Identify which cell holds the provided text, then report its (x, y) central coordinate. 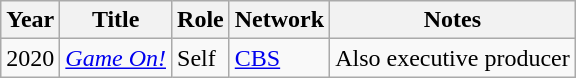
CBS (279, 58)
Game On! (116, 58)
Self (201, 58)
Title (116, 20)
Notes (453, 20)
Year (30, 20)
2020 (30, 58)
Network (279, 20)
Also executive producer (453, 58)
Role (201, 20)
